Return the (X, Y) coordinate for the center point of the cell that contains the specified text.  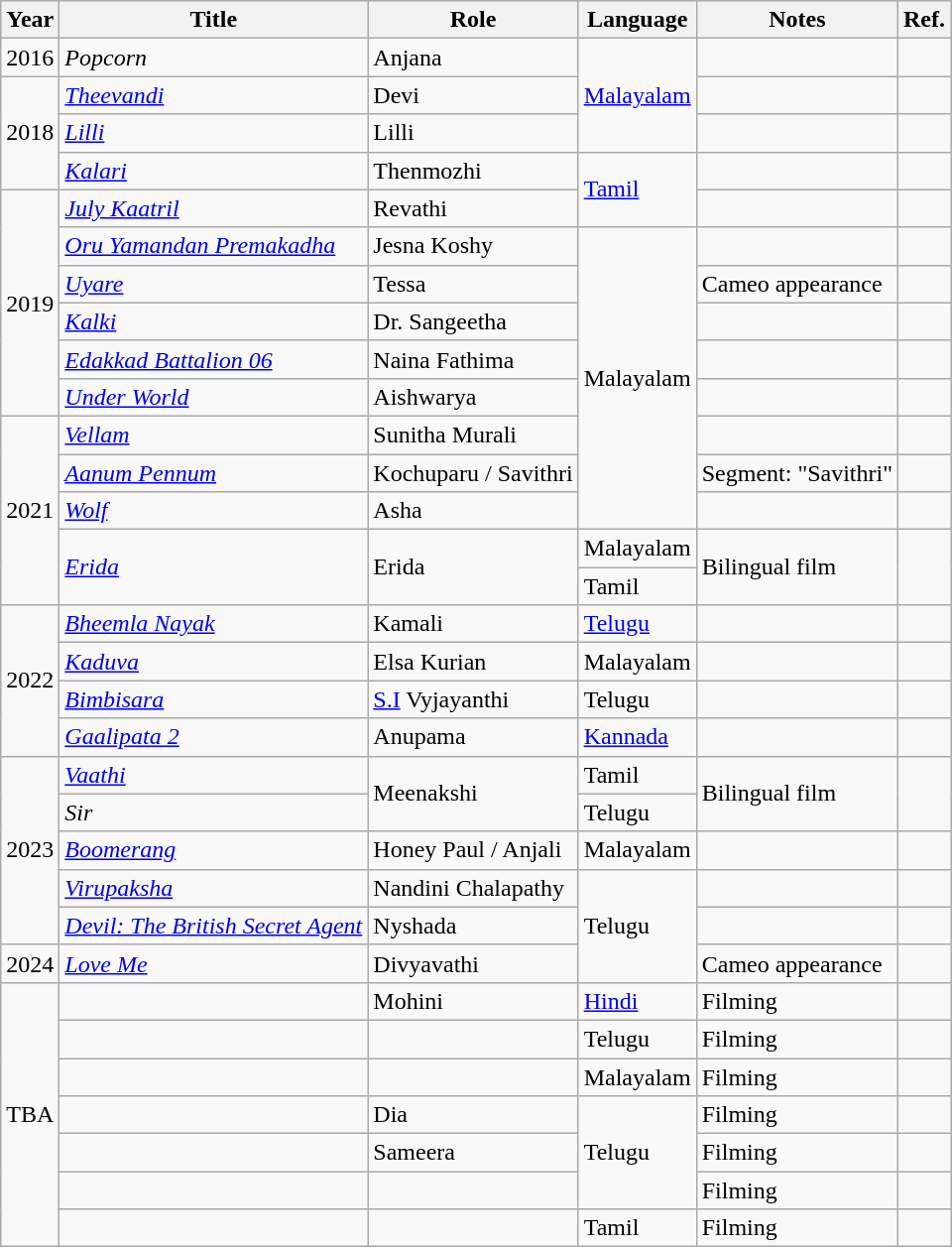
Boomerang (214, 850)
Kalki (214, 321)
Ref. (924, 20)
Meenakshi (473, 794)
Title (214, 20)
Bheemla Nayak (214, 624)
Bimbisara (214, 699)
Elsa Kurian (473, 662)
Under World (214, 397)
Jesna Koshy (473, 246)
Kalari (214, 171)
Dr. Sangeetha (473, 321)
Kamali (473, 624)
Virupaksha (214, 888)
Divyavathi (473, 963)
2021 (30, 510)
2023 (30, 850)
Year (30, 20)
Language (637, 20)
TBA (30, 1114)
Theevandi (214, 95)
Mohini (473, 1001)
Wolf (214, 511)
Sameera (473, 1153)
Aishwarya (473, 397)
July Kaatril (214, 208)
2016 (30, 58)
Hindi (637, 1001)
Vellam (214, 435)
Nyshada (473, 926)
Role (473, 20)
Anjana (473, 58)
Sunitha Murali (473, 435)
Kochuparu / Savithri (473, 473)
Oru Yamandan Premakadha (214, 246)
S.I Vyjayanthi (473, 699)
Gaalipata 2 (214, 737)
Nandini Chalapathy (473, 888)
2024 (30, 963)
Love Me (214, 963)
Notes (797, 20)
Naina Fathima (473, 359)
Asha (473, 511)
Devi (473, 95)
Thenmozhi (473, 171)
Dia (473, 1115)
Sir (214, 812)
Revathi (473, 208)
Aanum Pennum (214, 473)
2018 (30, 133)
Edakkad Battalion 06 (214, 359)
Kaduva (214, 662)
Anupama (473, 737)
Devil: The British Secret Agent (214, 926)
Tessa (473, 284)
2019 (30, 303)
Kannada (637, 737)
Vaathi (214, 775)
Segment: "Savithri" (797, 473)
Popcorn (214, 58)
2022 (30, 681)
Uyare (214, 284)
Honey Paul / Anjali (473, 850)
